Return the (x, y) coordinate for the center point of the cell that contains the specified text.  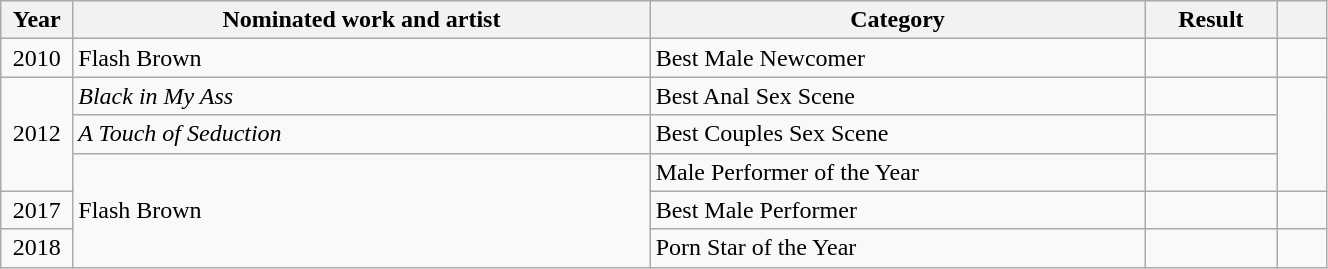
2018 (37, 248)
Result (1211, 20)
Porn Star of the Year (898, 248)
2010 (37, 58)
Best Male Performer (898, 210)
Black in My Ass (362, 96)
Best Anal Sex Scene (898, 96)
Category (898, 20)
2012 (37, 134)
Year (37, 20)
Best Couples Sex Scene (898, 134)
2017 (37, 210)
A Touch of Seduction (362, 134)
Best Male Newcomer (898, 58)
Male Performer of the Year (898, 172)
Nominated work and artist (362, 20)
